Detect which cell encompasses the target text, then output its [X, Y] center coordinate. 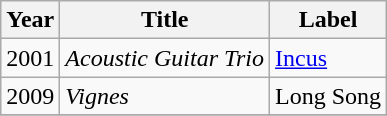
Acoustic Guitar Trio [165, 58]
Incus [328, 58]
Vignes [165, 96]
Title [165, 20]
2009 [30, 96]
Long Song [328, 96]
Year [30, 20]
2001 [30, 58]
Label [328, 20]
